Return [X, Y] of the center of cell containing provided text 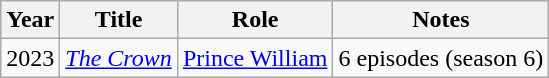
Role [255, 20]
Notes [441, 20]
2023 [30, 58]
6 episodes (season 6) [441, 58]
The Crown [119, 58]
Title [119, 20]
Prince William [255, 58]
Year [30, 20]
